Extract the [X, Y] coordinate from the center of the cell holding the provided text.  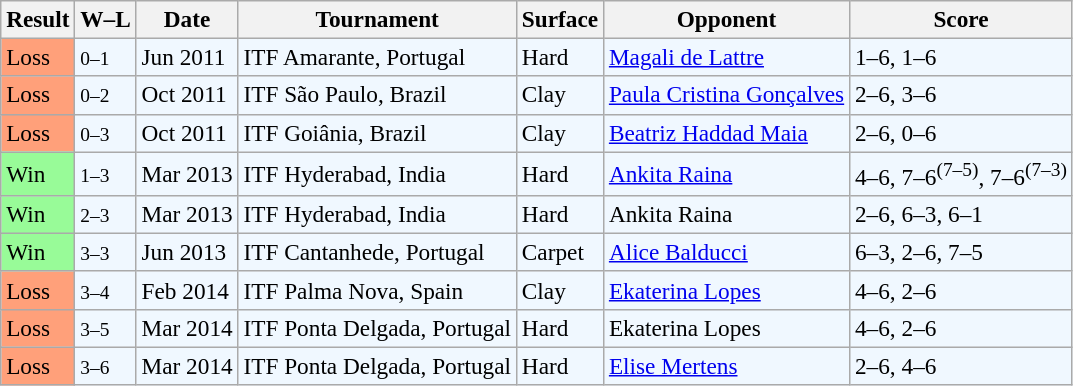
ITF Amarante, Portugal [377, 57]
ITF Palma Nova, Spain [377, 290]
Elise Mertens [726, 366]
0–1 [106, 57]
ITF Cantanhede, Portugal [377, 252]
Feb 2014 [187, 290]
Opponent [726, 19]
2–6, 3–6 [962, 95]
Surface [560, 19]
Date [187, 19]
Score [962, 19]
W–L [106, 19]
Jun 2013 [187, 252]
4–6, 7–6(7–5), 7–6(7–3) [962, 173]
2–3 [106, 214]
2–6, 0–6 [962, 133]
1–3 [106, 173]
Magali de Lattre [726, 57]
3–4 [106, 290]
Result [38, 19]
0–3 [106, 133]
ITF São Paulo, Brazil [377, 95]
1–6, 1–6 [962, 57]
2–6, 4–6 [962, 366]
Alice Balducci [726, 252]
Beatriz Haddad Maia [726, 133]
0–2 [106, 95]
Tournament [377, 19]
3–5 [106, 328]
ITF Goiânia, Brazil [377, 133]
3–3 [106, 252]
2–6, 6–3, 6–1 [962, 214]
Paula Cristina Gonçalves [726, 95]
3–6 [106, 366]
Jun 2011 [187, 57]
Carpet [560, 252]
6–3, 2–6, 7–5 [962, 252]
